Identify which cell holds the provided text, then report its (X, Y) central coordinate. 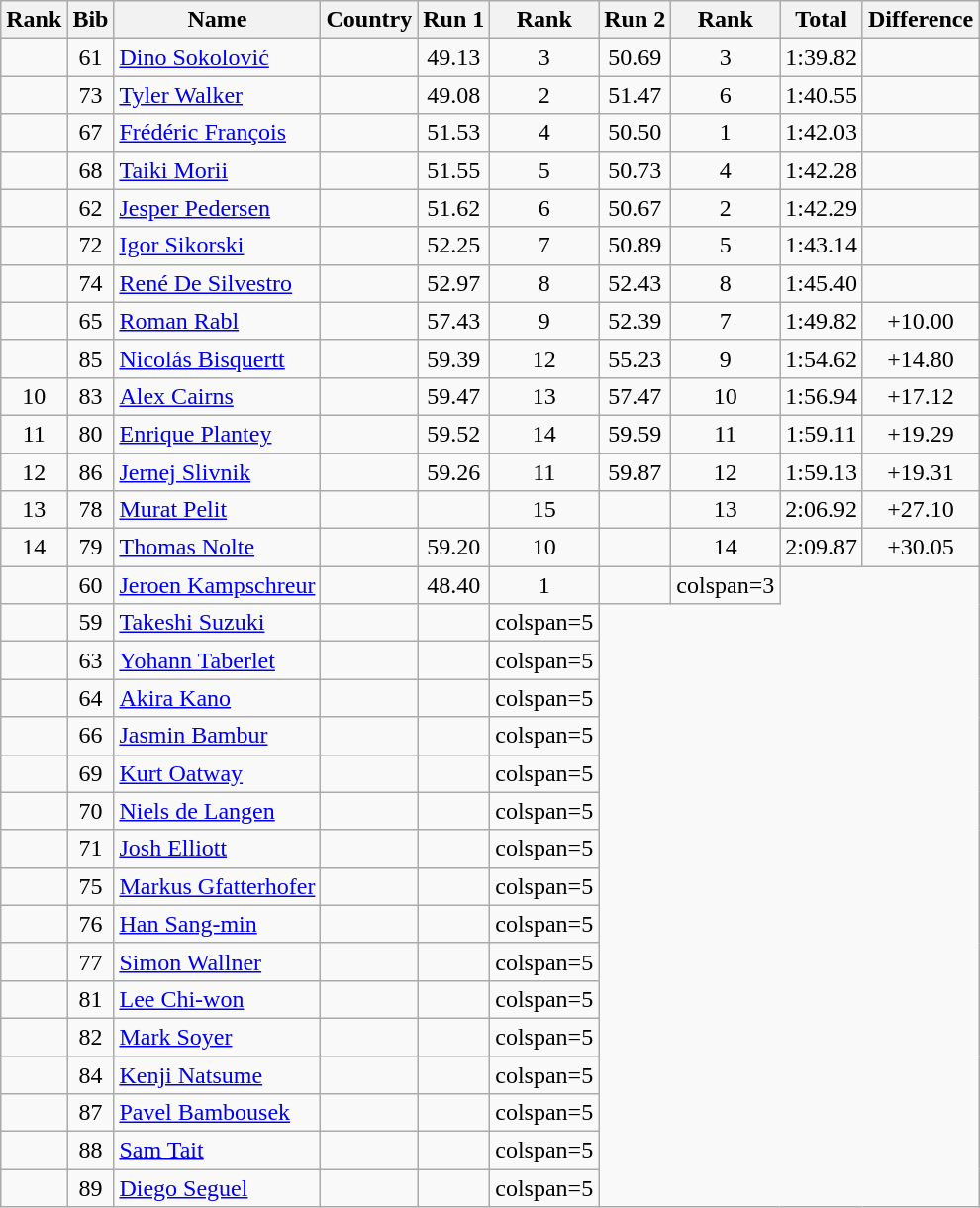
+30.05 (921, 548)
59.39 (453, 358)
89 (91, 1188)
+19.29 (921, 434)
Frédéric François (218, 133)
Akira Kano (218, 698)
50.67 (636, 208)
52.43 (636, 283)
74 (91, 283)
Simon Wallner (218, 961)
87 (91, 1113)
83 (91, 396)
50.89 (636, 246)
68 (91, 170)
62 (91, 208)
52.25 (453, 246)
Diego Seguel (218, 1188)
Total (822, 20)
1:56.94 (822, 396)
52.39 (636, 321)
Thomas Nolte (218, 548)
1:42.29 (822, 208)
Difference (921, 20)
1:43.14 (822, 246)
59.87 (636, 472)
63 (91, 660)
colspan=3 (726, 585)
70 (91, 811)
59.26 (453, 472)
78 (91, 510)
1:59.13 (822, 472)
Kenji Natsume (218, 1074)
Pavel Bambousek (218, 1113)
Run 2 (636, 20)
67 (91, 133)
Lee Chi-won (218, 999)
57.47 (636, 396)
1:40.55 (822, 95)
85 (91, 358)
2:09.87 (822, 548)
Niels de Langen (218, 811)
82 (91, 1037)
Takeshi Suzuki (218, 623)
72 (91, 246)
50.69 (636, 57)
69 (91, 773)
66 (91, 736)
René De Silvestro (218, 283)
Jeroen Kampschreur (218, 585)
65 (91, 321)
59 (91, 623)
Sam Tait (218, 1151)
+10.00 (921, 321)
Bib (91, 20)
Markus Gfatterhofer (218, 886)
2:06.92 (822, 510)
71 (91, 849)
1:39.82 (822, 57)
Nicolás Bisquertt (218, 358)
55.23 (636, 358)
+27.10 (921, 510)
76 (91, 924)
86 (91, 472)
84 (91, 1074)
1:49.82 (822, 321)
64 (91, 698)
59.47 (453, 396)
Jesper Pedersen (218, 208)
1:54.62 (822, 358)
51.62 (453, 208)
51.53 (453, 133)
79 (91, 548)
Run 1 (453, 20)
59.52 (453, 434)
Jasmin Bambur (218, 736)
1:45.40 (822, 283)
48.40 (453, 585)
Igor Sikorski (218, 246)
+19.31 (921, 472)
Taiki Morii (218, 170)
52.97 (453, 283)
+14.80 (921, 358)
73 (91, 95)
61 (91, 57)
88 (91, 1151)
Alex Cairns (218, 396)
Roman Rabl (218, 321)
81 (91, 999)
Name (218, 20)
80 (91, 434)
1:42.03 (822, 133)
59.59 (636, 434)
Yohann Taberlet (218, 660)
57.43 (453, 321)
51.47 (636, 95)
1:42.28 (822, 170)
50.73 (636, 170)
15 (544, 510)
Mark Soyer (218, 1037)
51.55 (453, 170)
Country (369, 20)
75 (91, 886)
77 (91, 961)
Dino Sokolović (218, 57)
1:59.11 (822, 434)
60 (91, 585)
Han Sang-min (218, 924)
59.20 (453, 548)
Enrique Plantey (218, 434)
Jernej Slivnik (218, 472)
Josh Elliott (218, 849)
49.13 (453, 57)
49.08 (453, 95)
50.50 (636, 133)
Murat Pelit (218, 510)
+17.12 (921, 396)
Kurt Oatway (218, 773)
Tyler Walker (218, 95)
